Find where the given text appears and provide that cell's center as [X, Y] coordinate. 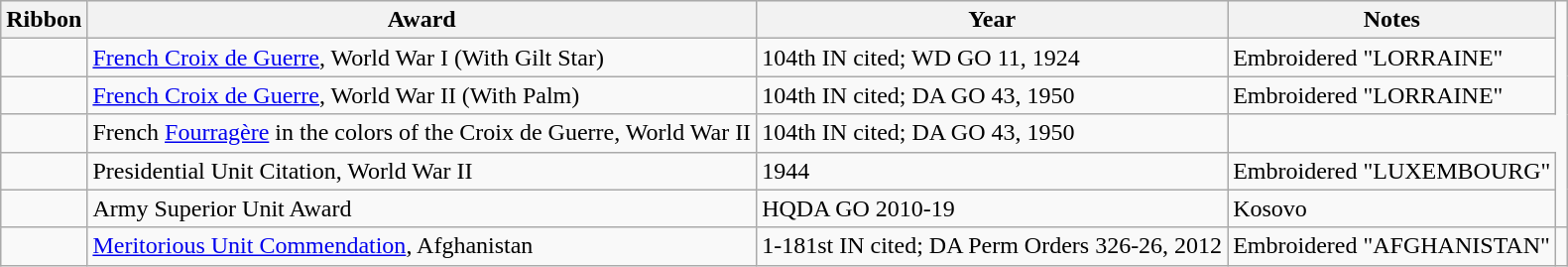
1944 [992, 171]
HQDA GO 2010-19 [992, 208]
Embroidered "AFGHANISTAN" [1392, 246]
Notes [1392, 20]
Year [992, 20]
French Croix de Guerre, World War I (With Gilt Star) [422, 58]
Army Superior Unit Award [422, 208]
Embroidered "LUXEMBOURG" [1392, 171]
French Fourragère in the colors of the Croix de Guerre, World War II [422, 133]
Ribbon [44, 20]
104th IN cited; WD GO 11, 1924 [992, 58]
Award [422, 20]
Kosovo [1392, 208]
1-181st IN cited; DA Perm Orders 326-26, 2012 [992, 246]
French Croix de Guerre, World War II (With Palm) [422, 95]
Meritorious Unit Commendation, Afghanistan [422, 246]
Presidential Unit Citation, World War II [422, 171]
